Output the (X, Y) coordinate of the center of the cell containing the given text.  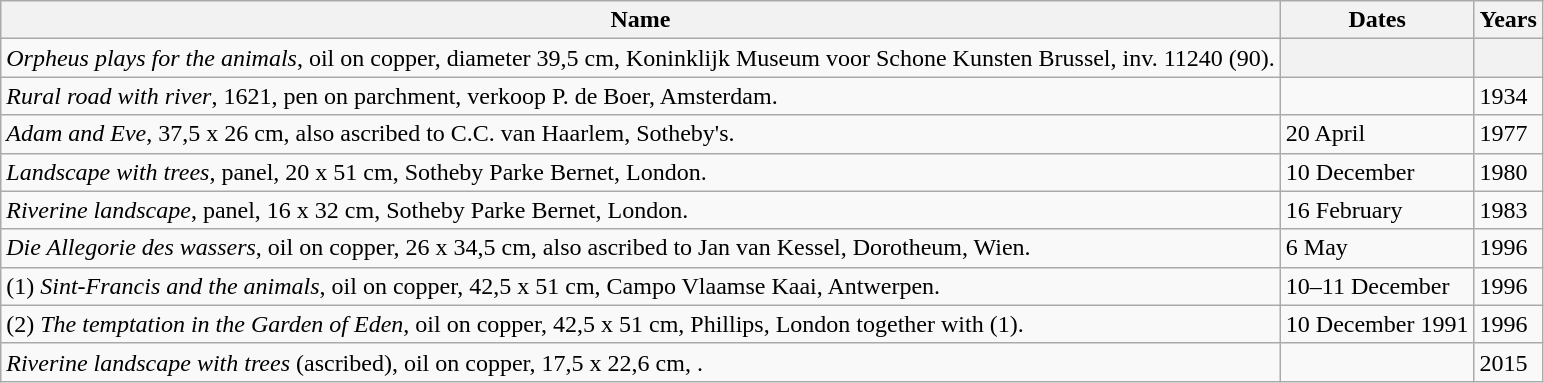
1934 (1508, 96)
6 May (1377, 248)
Landscape with trees, panel, 20 x 51 cm, Sotheby Parke Bernet, London. (641, 172)
1977 (1508, 134)
(2) The temptation in the Garden of Eden, oil on copper, 42,5 x 51 cm, Phillips, London together with (1). (641, 324)
10 December (1377, 172)
16 February (1377, 210)
1980 (1508, 172)
1983 (1508, 210)
Adam and Eve, 37,5 x 26 cm, also ascribed to C.C. van Haarlem, Sotheby's. (641, 134)
Riverine landscape, panel, 16 x 32 cm, Sotheby Parke Bernet, London. (641, 210)
Orpheus plays for the animals, oil on copper, diameter 39,5 cm, Koninklijk Museum voor Schone Kunsten Brussel, inv. 11240 (90). (641, 58)
Riverine landscape with trees (ascribed), oil on copper, 17,5 x 22,6 cm, . (641, 362)
Years (1508, 20)
Die Allegorie des wassers, oil on copper, 26 x 34,5 cm, also ascribed to Jan van Kessel, Dorotheum, Wien. (641, 248)
Dates (1377, 20)
10–11 December (1377, 286)
2015 (1508, 362)
(1) Sint-Francis and the animals, oil on copper, 42,5 x 51 cm, Campo Vlaamse Kaai, Antwerpen. (641, 286)
10 December 1991 (1377, 324)
20 April (1377, 134)
Rural road with river, 1621, pen on parchment, verkoop P. de Boer, Amsterdam. (641, 96)
Name (641, 20)
